Search for the cell housing the specified text and yield its (x, y) center coordinate. 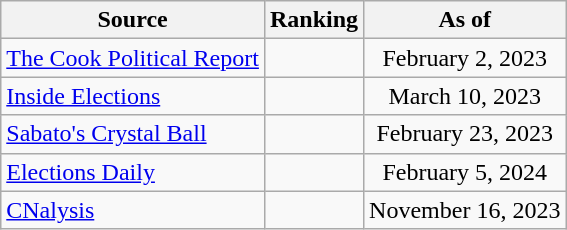
The Cook Political Report (133, 58)
March 10, 2023 (465, 96)
November 16, 2023 (465, 210)
February 23, 2023 (465, 134)
Source (133, 20)
Ranking (314, 20)
As of (465, 20)
February 2, 2023 (465, 58)
CNalysis (133, 210)
Elections Daily (133, 172)
Sabato's Crystal Ball (133, 134)
Inside Elections (133, 96)
February 5, 2024 (465, 172)
